Locate the cell with the specified text and output its (x, y) center coordinate. 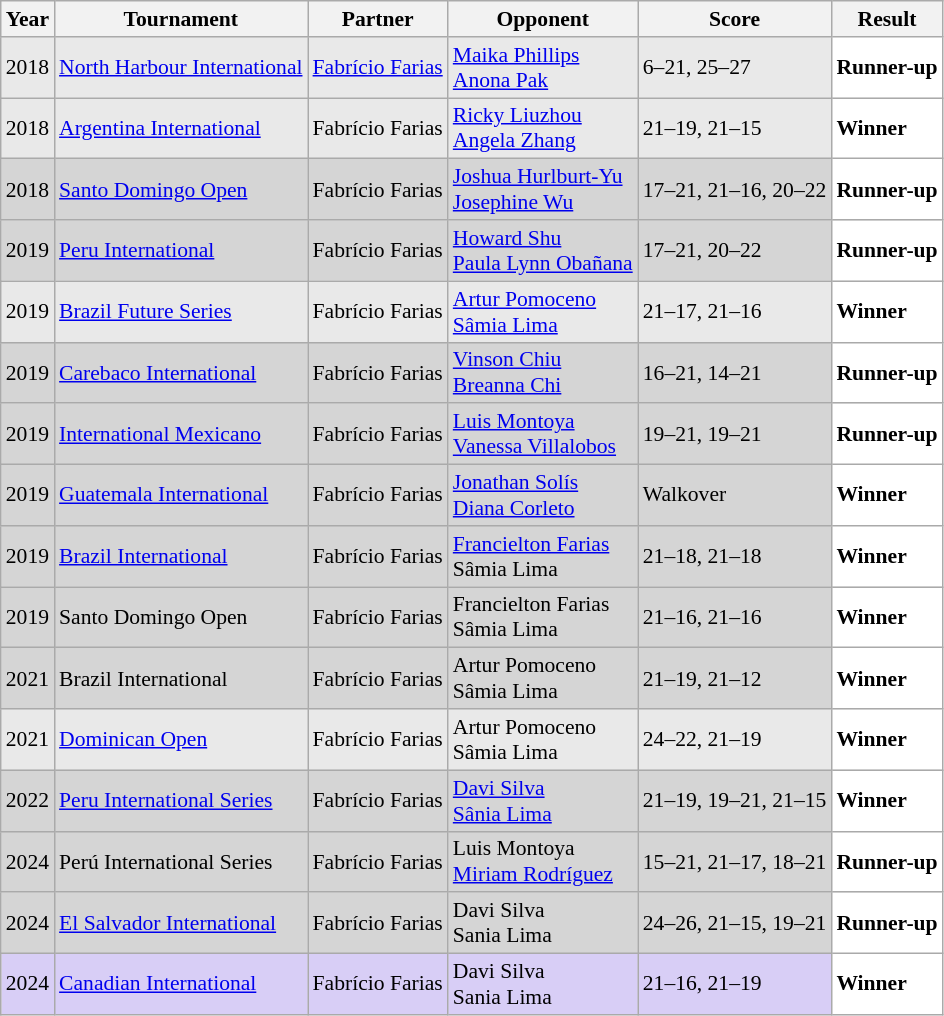
21–17, 21–16 (735, 312)
15–21, 21–17, 18–21 (735, 862)
North Harbour International (181, 68)
Walkover (735, 496)
21–19, 19–21, 21–15 (735, 800)
Result (886, 19)
6–21, 25–27 (735, 68)
19–21, 19–21 (735, 434)
Guatemala International (181, 496)
Canadian International (181, 984)
Brazil Future Series (181, 312)
Howard Shu Paula Lynn Obañana (543, 250)
Joshua Hurlburt-Yu Josephine Wu (543, 190)
International Mexicano (181, 434)
Luis Montoya Vanessa Villalobos (543, 434)
Year (28, 19)
Davi Silva Sânia Lima (543, 800)
21–18, 21–18 (735, 556)
2022 (28, 800)
Opponent (543, 19)
Maika Phillips Anona Pak (543, 68)
Vinson Chiu Breanna Chi (543, 372)
El Salvador International (181, 924)
21–16, 21–19 (735, 984)
21–19, 21–12 (735, 678)
Score (735, 19)
21–19, 21–15 (735, 128)
Luis Montoya Miriam Rodríguez (543, 862)
24–26, 21–15, 19–21 (735, 924)
21–16, 21–16 (735, 618)
Partner (378, 19)
16–21, 14–21 (735, 372)
Carebaco International (181, 372)
17–21, 20–22 (735, 250)
Argentina International (181, 128)
Perú International Series (181, 862)
24–22, 21–19 (735, 740)
Ricky Liuzhou Angela Zhang (543, 128)
Dominican Open (181, 740)
Tournament (181, 19)
Jonathan Solís Diana Corleto (543, 496)
Peru International (181, 250)
Peru International Series (181, 800)
17–21, 21–16, 20–22 (735, 190)
